Determine the (x, y) coordinate at the center of the cell enclosing the given text.  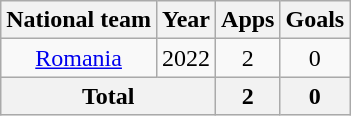
National team (79, 20)
Apps (248, 20)
Year (186, 20)
Total (108, 96)
2022 (186, 58)
Goals (315, 20)
Romania (79, 58)
